Output the [x, y] coordinate of the center of the cell containing the given text.  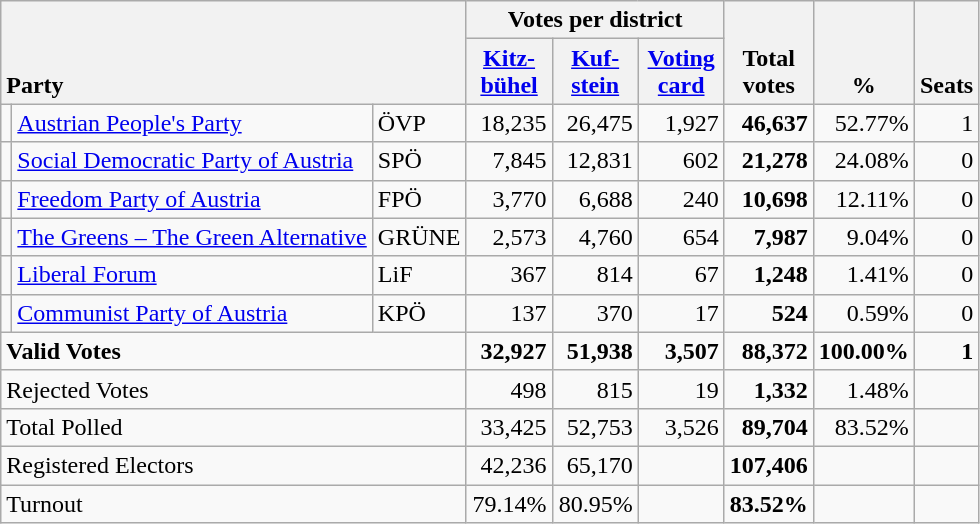
Valid Votes [234, 351]
10,698 [768, 199]
Liberal Forum [192, 275]
% [864, 52]
Kitz-bühel [509, 72]
Turnout [234, 503]
Freedom Party of Austria [192, 199]
79.14% [509, 503]
100.00% [864, 351]
88,372 [768, 351]
12.11% [864, 199]
7,845 [509, 161]
3,507 [681, 351]
18,235 [509, 123]
3,770 [509, 199]
46,637 [768, 123]
Votingcard [681, 72]
67 [681, 275]
Party [234, 52]
24.08% [864, 161]
17 [681, 313]
Registered Electors [234, 465]
814 [595, 275]
Totalvotes [768, 52]
ÖVP [419, 123]
Communist Party of Austria [192, 313]
42,236 [509, 465]
80.95% [595, 503]
1,927 [681, 123]
Rejected Votes [234, 389]
3,526 [681, 427]
240 [681, 199]
4,760 [595, 237]
9.04% [864, 237]
52,753 [595, 427]
1,332 [768, 389]
Kuf-stein [595, 72]
Austrian People's Party [192, 123]
21,278 [768, 161]
1,248 [768, 275]
89,704 [768, 427]
12,831 [595, 161]
1.48% [864, 389]
Total Polled [234, 427]
7,987 [768, 237]
137 [509, 313]
367 [509, 275]
524 [768, 313]
Seats [946, 52]
32,927 [509, 351]
107,406 [768, 465]
654 [681, 237]
51,938 [595, 351]
FPÖ [419, 199]
2,573 [509, 237]
LiF [419, 275]
815 [595, 389]
Votes per district [595, 20]
602 [681, 161]
0.59% [864, 313]
GRÜNE [419, 237]
The Greens – The Green Alternative [192, 237]
Social Democratic Party of Austria [192, 161]
1.41% [864, 275]
498 [509, 389]
52.77% [864, 123]
26,475 [595, 123]
370 [595, 313]
SPÖ [419, 161]
65,170 [595, 465]
6,688 [595, 199]
KPÖ [419, 313]
19 [681, 389]
33,425 [509, 427]
